Output the [x, y] coordinate of the center of the cell containing the given text.  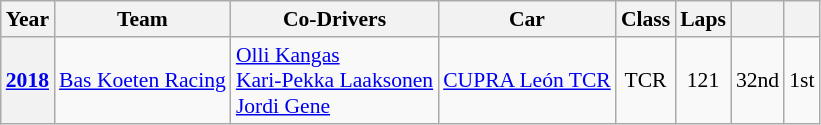
Class [646, 19]
Year [28, 19]
1st [802, 80]
Co-Drivers [334, 19]
Car [527, 19]
Bas Koeten Racing [142, 80]
32nd [758, 80]
TCR [646, 80]
Team [142, 19]
Olli Kangas Kari-Pekka Laaksonen Jordi Gene [334, 80]
2018 [28, 80]
Laps [703, 19]
CUPRA León TCR [527, 80]
121 [703, 80]
